Return the (x, y) coordinate for the center point of the cell that contains the specified text.  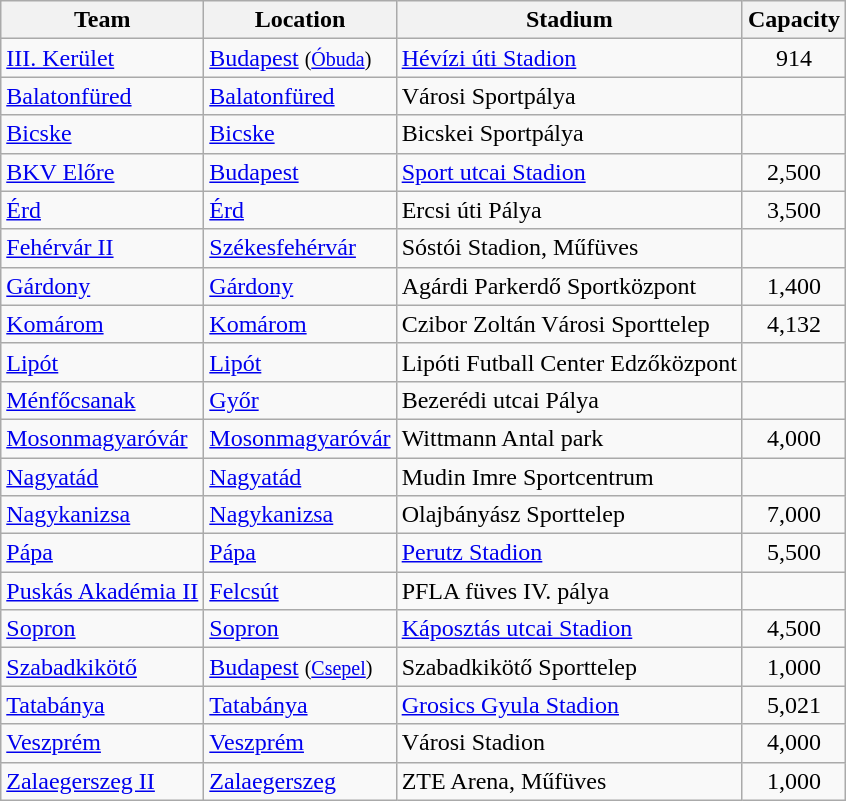
Perutz Stadion (569, 553)
Budapest (Csepel) (300, 667)
Puskás Akadémia II (102, 591)
Bicskei Sportpálya (569, 134)
Team (102, 20)
Agárdi Parkerdő Sportközpont (569, 286)
3,500 (794, 210)
Káposztás utcai Stadion (569, 629)
III. Kerület (102, 58)
Location (300, 20)
ZTE Arena, Műfüves (569, 781)
5,021 (794, 705)
1,400 (794, 286)
PFLA füves IV. pálya (569, 591)
Lipóti Futball Center Edzőközpont (569, 362)
BKV Előre (102, 172)
Capacity (794, 20)
4,500 (794, 629)
2,500 (794, 172)
Bezerédi utcai Pálya (569, 400)
914 (794, 58)
Szabadkikötő (102, 667)
Zalaegerszeg (300, 781)
Sport utcai Stadion (569, 172)
5,500 (794, 553)
Wittmann Antal park (569, 438)
Felcsút (300, 591)
Hévízi úti Stadion (569, 58)
7,000 (794, 515)
4,132 (794, 324)
Czibor Zoltán Városi Sporttelep (569, 324)
Grosics Gyula Stadion (569, 705)
Budapest (300, 172)
Ménfőcsanak (102, 400)
Zalaegerszeg II (102, 781)
Mudin Imre Sportcentrum (569, 477)
Budapest (Óbuda) (300, 58)
Városi Stadion (569, 743)
Székesfehérvár (300, 248)
Olajbányász Sporttelep (569, 515)
Fehérvár II (102, 248)
Szabadkikötő Sporttelep (569, 667)
Ercsi úti Pálya (569, 210)
Stadium (569, 20)
Városi Sportpálya (569, 96)
Sóstói Stadion, Műfüves (569, 248)
Győr (300, 400)
